Find where the given text appears and provide that cell's center as (X, Y) coordinate. 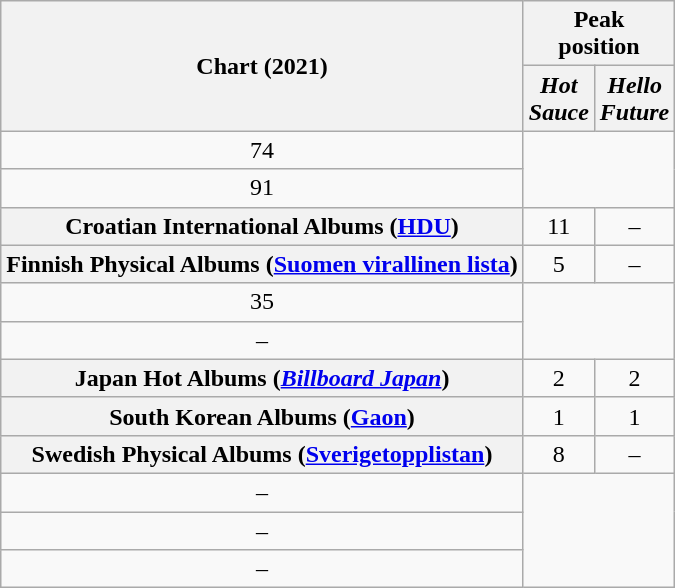
Finnish Physical Albums (Suomen virallinen lista) (262, 264)
35 (262, 302)
Chart (2021) (262, 66)
8 (558, 454)
11 (558, 226)
Peakposition (599, 34)
South Korean Albums (Gaon) (262, 416)
74 (262, 150)
5 (558, 264)
Swedish Physical Albums (Sverigetopplistan) (262, 454)
Japan Hot Albums (Billboard Japan) (262, 378)
91 (262, 188)
HelloFuture (634, 98)
HotSauce (558, 98)
Croatian International Albums (HDU) (262, 226)
